Pinpoint the cell where the given text exists, returning its [x, y] midpoint coordinate. 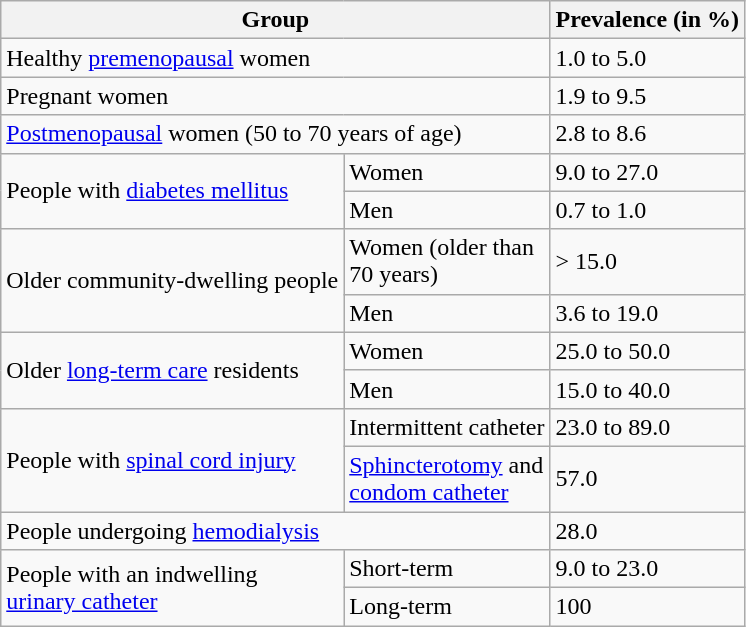
Older community-dwelling people [172, 280]
57.0 [648, 478]
23.0 to 89.0 [648, 427]
Long-term [447, 607]
2.8 to 8.6 [648, 134]
100 [648, 607]
15.0 to 40.0 [648, 389]
3.6 to 19.0 [648, 313]
1.9 to 9.5 [648, 96]
Pregnant women [276, 96]
People undergoing hemodialysis [276, 531]
0.7 to 1.0 [648, 210]
People with spinal cord injury [172, 460]
Postmenopausal women (50 to 70 years of age) [276, 134]
28.0 [648, 531]
Sphincterotomy and condom catheter [447, 478]
Older long-term care residents [172, 370]
Healthy premenopausal women [276, 58]
1.0 to 5.0 [648, 58]
> 15.0 [648, 262]
Intermittent catheter [447, 427]
9.0 to 23.0 [648, 569]
25.0 to 50.0 [648, 351]
People with an indwelling urinary catheter [172, 588]
People with diabetes mellitus [172, 191]
9.0 to 27.0 [648, 172]
Group [276, 20]
Short-term [447, 569]
Women (older than 70 years) [447, 262]
Prevalence (in %) [648, 20]
